Output the (X, Y) coordinate of the center of the cell containing the given text.  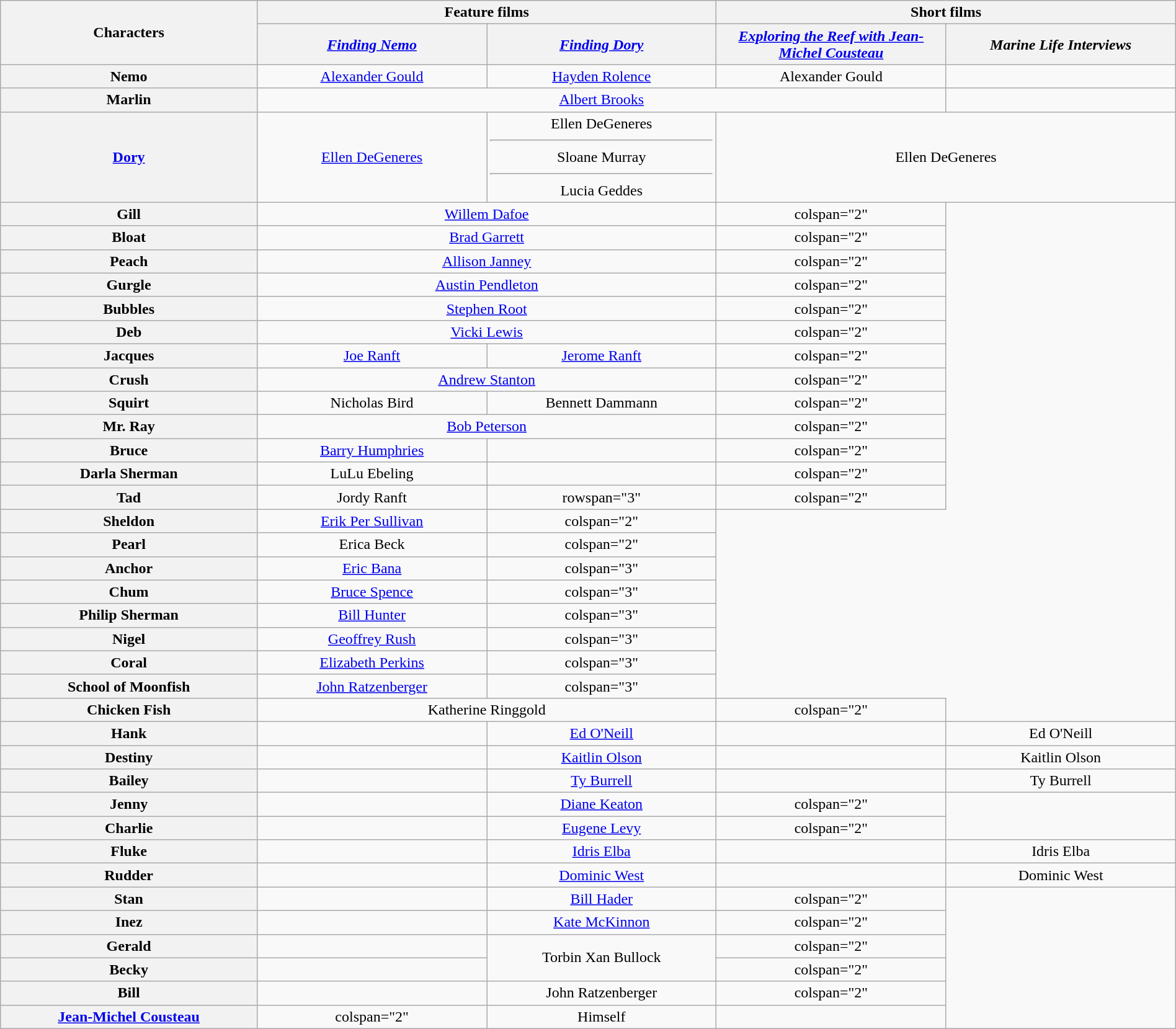
Bubbles (129, 308)
Vicki Lewis (486, 332)
Gerald (129, 946)
rowspan="3" (602, 497)
Becky (129, 969)
Gurgle (129, 285)
Elizabeth Perkins (372, 662)
Rudder (129, 875)
Bruce Spence (372, 592)
Himself (602, 1017)
Geoffrey Rush (372, 639)
Deb (129, 332)
Jenny (129, 804)
Tad (129, 497)
Stephen Root (486, 308)
Sheldon (129, 521)
Eugene Levy (602, 828)
Kate McKinnon (602, 922)
Jerome Ranft (602, 355)
Mr. Ray (129, 427)
Chicken Fish (129, 710)
Brad Garrett (486, 238)
Inez (129, 922)
Bennett Dammann (602, 403)
Crush (129, 379)
Bill (129, 993)
Philip Sherman (129, 615)
Finding Dory (602, 45)
School of Moonfish (129, 686)
Characters (129, 32)
Jean-Michel Cousteau (129, 1017)
Bloat (129, 238)
Short films (946, 12)
Bob Peterson (486, 427)
Bruce (129, 450)
Eric Bana (372, 568)
Bailey (129, 781)
Exploring the Reef with Jean-Michel Cousteau (831, 45)
Marlin (129, 100)
Katherine Ringgold (486, 710)
Nemo (129, 76)
Allison Janney (486, 261)
LuLu Ebeling (372, 474)
Ellen DeGeneresSloane MurrayLucia Geddes (602, 157)
Chum (129, 592)
Bill Hunter (372, 615)
Willem Dafoe (486, 214)
Diane Keaton (602, 804)
Stan (129, 899)
Peach (129, 261)
Charlie (129, 828)
Hayden Rolence (602, 76)
Marine Life Interviews (1061, 45)
Gill (129, 214)
Austin Pendleton (486, 285)
Jordy Ranft (372, 497)
Torbin Xan Bullock (602, 958)
Nicholas Bird (372, 403)
Hank (129, 733)
Barry Humphries (372, 450)
Destiny (129, 757)
Pearl (129, 545)
Anchor (129, 568)
Bill Hader (602, 899)
Nigel (129, 639)
Darla Sherman (129, 474)
Coral (129, 662)
Dory (129, 157)
Andrew Stanton (486, 379)
Albert Brooks (602, 100)
Erica Beck (372, 545)
Erik Per Sullivan (372, 521)
Joe Ranft (372, 355)
Squirt (129, 403)
Jacques (129, 355)
Fluke (129, 852)
Feature films (486, 12)
Finding Nemo (372, 45)
